From the cell containing the given text, extract its center point as [x, y] coordinate. 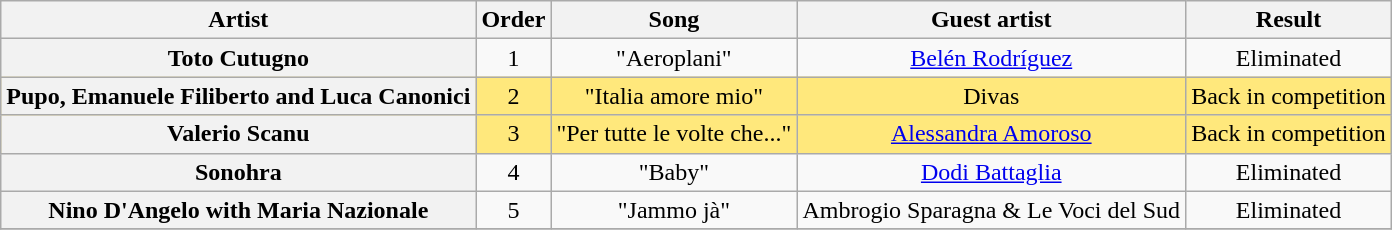
5 [514, 210]
Nino D'Angelo with Maria Nazionale [238, 210]
Belén Rodríguez [992, 58]
"Per tutte le volte che..." [674, 134]
2 [514, 96]
Song [674, 20]
Artist [238, 20]
Ambrogio Sparagna & Le Voci del Sud [992, 210]
Toto Cutugno [238, 58]
1 [514, 58]
"Jammo jà" [674, 210]
"Aeroplani" [674, 58]
Order [514, 20]
Divas [992, 96]
Result [1289, 20]
4 [514, 172]
"Baby" [674, 172]
Alessandra Amoroso [992, 134]
"Italia amore mio" [674, 96]
Pupo, Emanuele Filiberto and Luca Canonici [238, 96]
Valerio Scanu [238, 134]
Dodi Battaglia [992, 172]
3 [514, 134]
Guest artist [992, 20]
Sonohra [238, 172]
